Find where the given text appears and provide that cell's center as [x, y] coordinate. 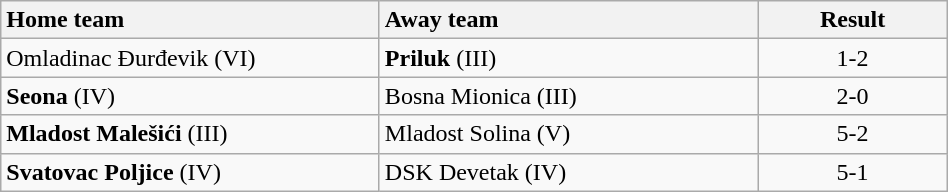
Mladost Malešići (III) [190, 134]
5-2 [852, 134]
1-2 [852, 58]
Priluk (III) [568, 58]
Omladinac Đurđevik (VI) [190, 58]
5-1 [852, 172]
Result [852, 20]
Mladost Solina (V) [568, 134]
DSK Devetak (IV) [568, 172]
Bosna Mionica (III) [568, 96]
Svatovac Poljice (IV) [190, 172]
2-0 [852, 96]
Home team [190, 20]
Seona (IV) [190, 96]
Away team [568, 20]
